From the cell containing the given text, extract its center point as (x, y) coordinate. 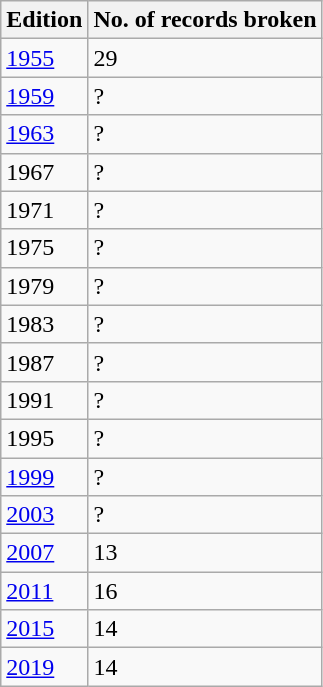
No. of records broken (205, 20)
1967 (44, 172)
Edition (44, 20)
1987 (44, 362)
1959 (44, 96)
29 (205, 58)
1991 (44, 400)
1983 (44, 324)
2011 (44, 591)
2015 (44, 629)
1963 (44, 134)
13 (205, 553)
1971 (44, 210)
1995 (44, 438)
1999 (44, 477)
1979 (44, 286)
1975 (44, 248)
16 (205, 591)
2007 (44, 553)
2003 (44, 515)
2019 (44, 667)
1955 (44, 58)
